Output the [X, Y] coordinate of the center of the cell containing the given text.  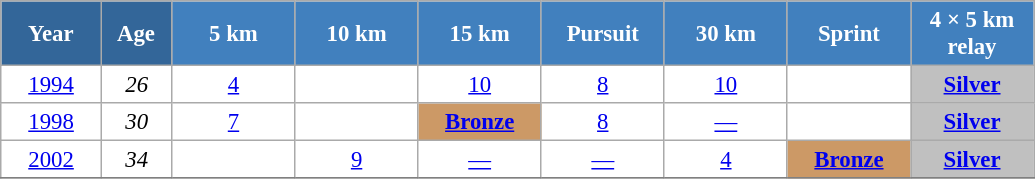
7 [234, 122]
9 [356, 160]
30 km [726, 34]
Sprint [848, 34]
4 × 5 km relay [972, 34]
34 [136, 160]
1994 [52, 85]
Age [136, 34]
Pursuit [602, 34]
5 km [234, 34]
30 [136, 122]
15 km [480, 34]
2002 [52, 160]
26 [136, 85]
10 km [356, 34]
Year [52, 34]
1998 [52, 122]
